Output the [x, y] coordinate of the center of the cell containing the given text.  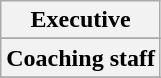
Coaching staff [81, 58]
Executive [81, 20]
